Capture the cell that displays the provided text and extract its (x, y) central coordinate. 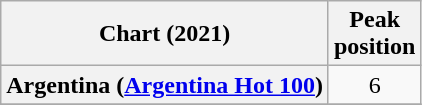
6 (374, 85)
Peakposition (374, 34)
Argentina (Argentina Hot 100) (165, 85)
Chart (2021) (165, 34)
